Extract the (X, Y) coordinate from the center of the cell holding the provided text.  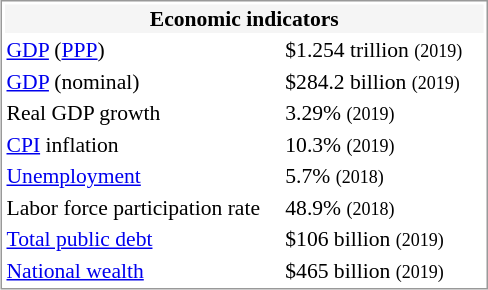
$465 billion (2019) (380, 270)
Total public debt (143, 239)
$106 billion (2019) (380, 239)
Unemployment (143, 176)
Real GDP growth (143, 113)
GDP (PPP) (143, 50)
Labor force participation rate (143, 208)
10.3% (2019) (380, 144)
Economic indicators (244, 18)
National wealth (143, 270)
CPI inflation (143, 144)
3.29% (2019) (380, 113)
5.7% (2018) (380, 176)
48.9% (2018) (380, 208)
GDP (nominal) (143, 82)
$1.254 trillion (2019) (380, 50)
$284.2 billion (2019) (380, 82)
